Capture the cell that displays the provided text and extract its [x, y] central coordinate. 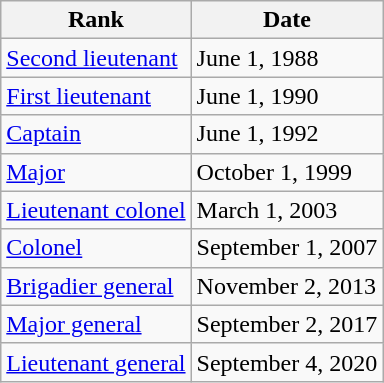
Captain [96, 134]
October 1, 1999 [287, 172]
Brigadier general [96, 286]
Major [96, 172]
September 1, 2007 [287, 248]
Colonel [96, 248]
First lieutenant [96, 96]
March 1, 2003 [287, 210]
June 1, 1988 [287, 58]
November 2, 2013 [287, 286]
Lieutenant colonel [96, 210]
Second lieutenant [96, 58]
Lieutenant general [96, 362]
Rank [96, 20]
Major general [96, 324]
June 1, 1992 [287, 134]
September 2, 2017 [287, 324]
June 1, 1990 [287, 96]
Date [287, 20]
September 4, 2020 [287, 362]
